Provide the [x, y] coordinate of the cell's center where the given text is located.  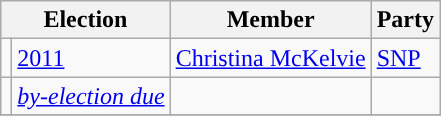
2011 [91, 58]
Election [86, 20]
Christina McKelvie [270, 58]
by-election due [91, 96]
SNP [405, 58]
Member [270, 20]
Party [405, 20]
